For the text-containing cell, return its midpoint in [x, y] coordinate format. 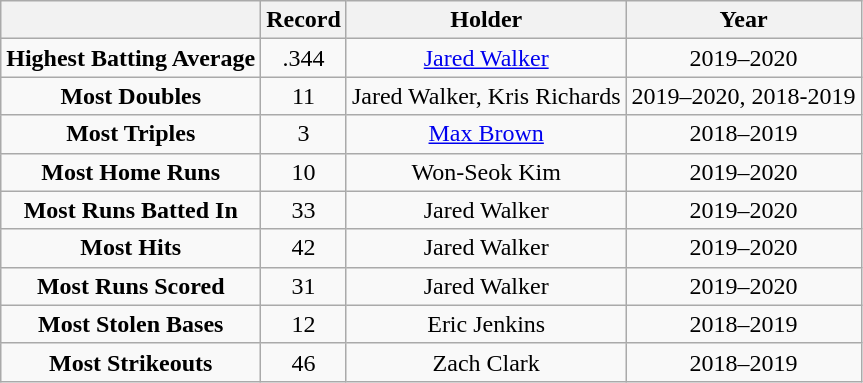
10 [304, 172]
Most Home Runs [131, 172]
Most Hits [131, 248]
42 [304, 248]
Record [304, 20]
Most Runs Batted In [131, 210]
Most Strikeouts [131, 362]
Most Doubles [131, 96]
Won-Seok Kim [486, 172]
Most Triples [131, 134]
11 [304, 96]
33 [304, 210]
3 [304, 134]
Most Runs Scored [131, 286]
31 [304, 286]
Highest Batting Average [131, 58]
Year [744, 20]
Eric Jenkins [486, 324]
12 [304, 324]
2019–2020, 2018-2019 [744, 96]
Most Stolen Bases [131, 324]
Holder [486, 20]
46 [304, 362]
Max Brown [486, 134]
.344 [304, 58]
Zach Clark [486, 362]
Jared Walker, Kris Richards [486, 96]
